From the cell containing the given text, extract its center point as [x, y] coordinate. 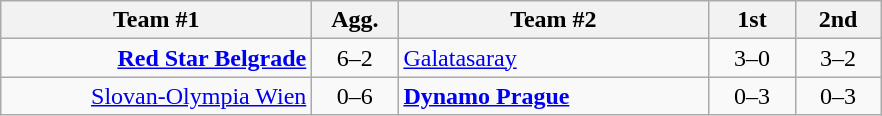
Galatasaray [554, 58]
3–2 [838, 58]
Team #1 [156, 20]
1st [752, 20]
Slovan-Olympia Wien [156, 96]
6–2 [355, 58]
Red Star Belgrade [156, 58]
0–6 [355, 96]
Dynamo Prague [554, 96]
Agg. [355, 20]
2nd [838, 20]
Team #2 [554, 20]
3–0 [752, 58]
